Capture the cell that displays the provided text and extract its (x, y) central coordinate. 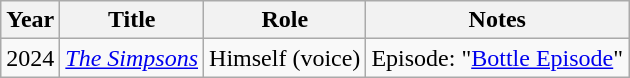
Notes (498, 20)
Episode: "Bottle Episode" (498, 58)
Role (285, 20)
Title (132, 20)
Year (30, 20)
Himself (voice) (285, 58)
2024 (30, 58)
The Simpsons (132, 58)
